Locate the cell with the specified text and output its [x, y] center coordinate. 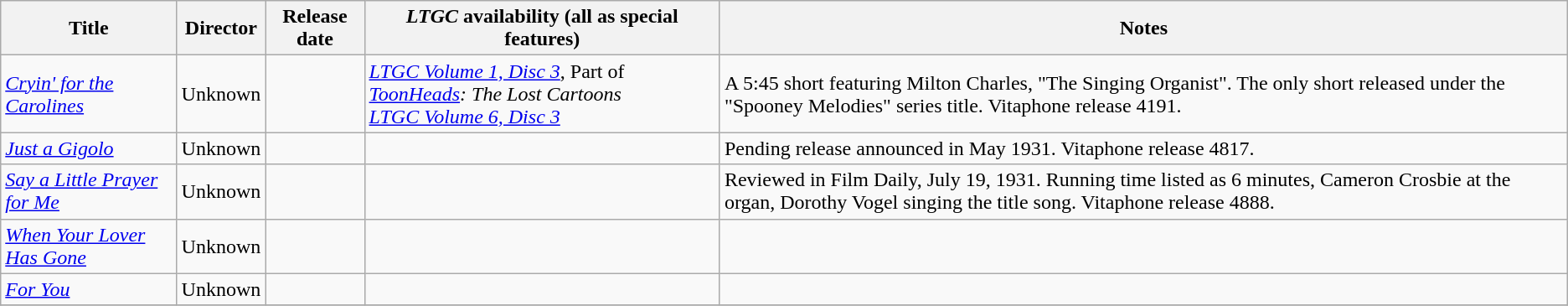
Say a Little Prayer for Me [89, 191]
For You [89, 289]
Just a Gigolo [89, 148]
Title [89, 29]
When Your Lover Has Gone [89, 246]
Release date [315, 29]
LTGC Volume 1, Disc 3, Part of ToonHeads: The Lost CartoonsLTGC Volume 6, Disc 3 [542, 94]
Cryin' for the Carolines [89, 94]
Notes [1143, 29]
Pending release announced in May 1931. Vitaphone release 4817. [1143, 148]
Director [221, 29]
LTGC availability (all as special features) [542, 29]
